Return [x, y] of the center of cell containing provided text 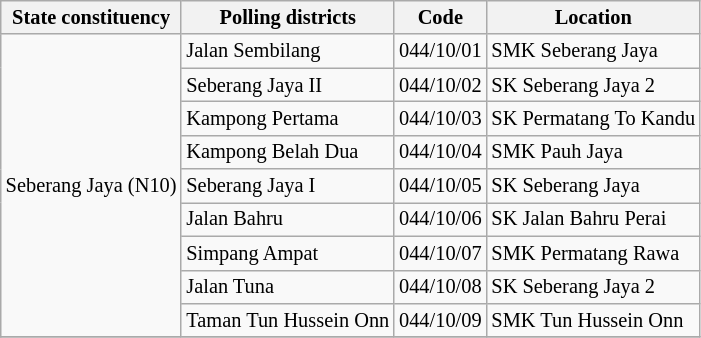
044/10/02 [440, 85]
Seberang Jaya (N10) [92, 186]
044/10/05 [440, 186]
SK Jalan Bahru Perai [592, 219]
Code [440, 17]
Simpang Ampat [288, 253]
SMK Permatang Rawa [592, 253]
Jalan Bahru [288, 219]
Location [592, 17]
Taman Tun Hussein Onn [288, 320]
Kampong Belah Dua [288, 152]
Jalan Tuna [288, 287]
044/10/08 [440, 287]
State constituency [92, 17]
044/10/06 [440, 219]
044/10/07 [440, 253]
SMK Pauh Jaya [592, 152]
044/10/09 [440, 320]
Jalan Sembilang [288, 51]
SK Seberang Jaya [592, 186]
Seberang Jaya II [288, 85]
044/10/03 [440, 118]
Kampong Pertama [288, 118]
044/10/04 [440, 152]
Polling districts [288, 17]
SMK Seberang Jaya [592, 51]
044/10/01 [440, 51]
Seberang Jaya I [288, 186]
SMK Tun Hussein Onn [592, 320]
SK Permatang To Kandu [592, 118]
